Locate the cell with the specified text and output its [x, y] center coordinate. 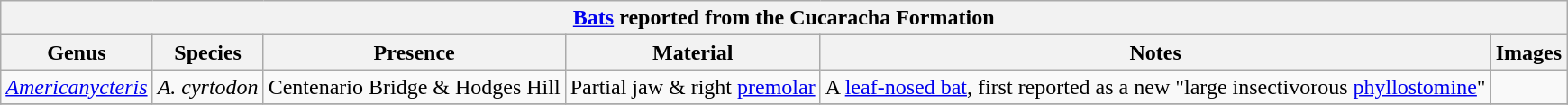
Notes [1155, 52]
Presence [415, 52]
Bats reported from the Cucaracha Formation [784, 18]
A leaf-nosed bat, first reported as a new "large insectivorous phyllostomine" [1155, 87]
Americanycteris [77, 87]
Images [1528, 52]
Centenario Bridge & Hodges Hill [415, 87]
Species [207, 52]
Partial jaw & right premolar [692, 87]
Material [692, 52]
Genus [77, 52]
A. cyrtodon [207, 87]
